Identify which cell holds the provided text, then report its [x, y] central coordinate. 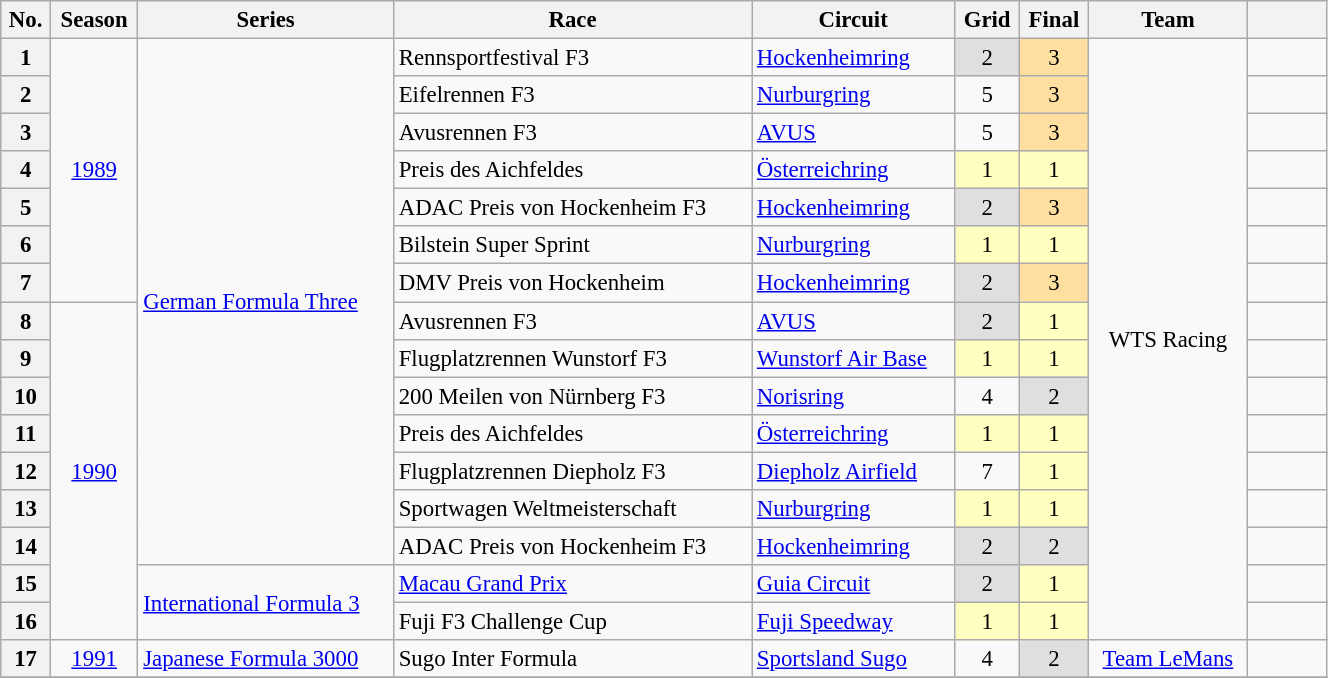
Flugplatzrennen Wunstorf F3 [572, 358]
Fuji F3 Challenge Cup [572, 621]
Final [1054, 20]
200 Meilen von Nürnberg F3 [572, 396]
Race [572, 20]
Circuit [854, 20]
11 [26, 433]
14 [26, 546]
DMV Preis von Hockenheim [572, 283]
9 [26, 358]
Eifelrennen F3 [572, 95]
Flugplatzrennen Diepholz F3 [572, 471]
Sportsland Sugo [854, 659]
15 [26, 584]
Macau Grand Prix [572, 584]
1989 [94, 170]
1990 [94, 471]
6 [26, 245]
Japanese Formula 3000 [266, 659]
10 [26, 396]
Season [94, 20]
Series [266, 20]
Guia Circuit [854, 584]
16 [26, 621]
Rennsportfestival F3 [572, 58]
No. [26, 20]
Diepholz Airfield [854, 471]
Norisring [854, 396]
17 [26, 659]
Team [1168, 20]
Fuji Speedway [854, 621]
Bilstein Super Sprint [572, 245]
Sugo Inter Formula [572, 659]
Sportwagen Weltmeisterschaft [572, 509]
Wunstorf Air Base [854, 358]
8 [26, 321]
Grid [988, 20]
12 [26, 471]
1991 [94, 659]
Team LeMans [1168, 659]
International Formula 3 [266, 602]
German Formula Three [266, 302]
13 [26, 509]
WTS Racing [1168, 340]
